Find where the given text appears and provide that cell's center as (x, y) coordinate. 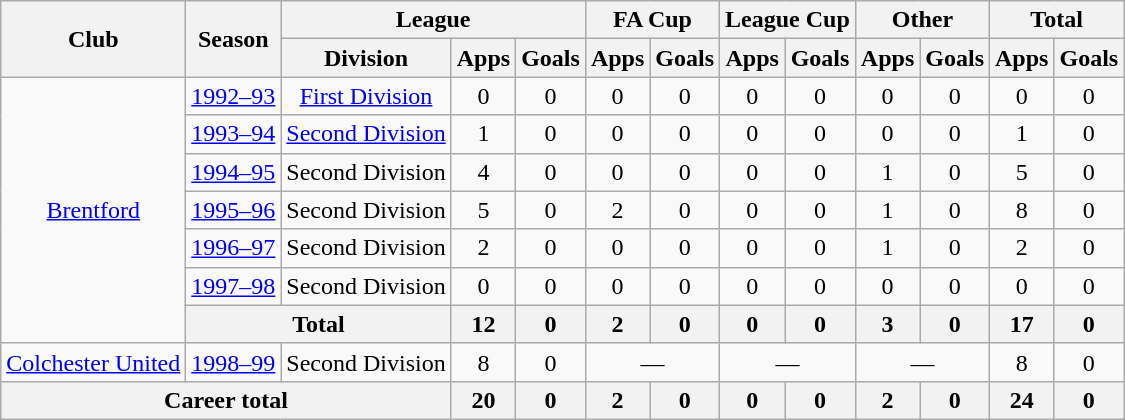
24 (1022, 400)
League (434, 20)
League Cup (788, 20)
1996–97 (234, 248)
Division (366, 58)
First Division (366, 96)
FA Cup (652, 20)
Colchester United (94, 362)
20 (483, 400)
1995–96 (234, 210)
Club (94, 39)
17 (1022, 324)
1993–94 (234, 134)
Career total (226, 400)
Season (234, 39)
1994–95 (234, 172)
1998–99 (234, 362)
12 (483, 324)
3 (887, 324)
1997–98 (234, 286)
Brentford (94, 210)
4 (483, 172)
Other (922, 20)
1992–93 (234, 96)
